Identify which cell holds the provided text, then report its [X, Y] central coordinate. 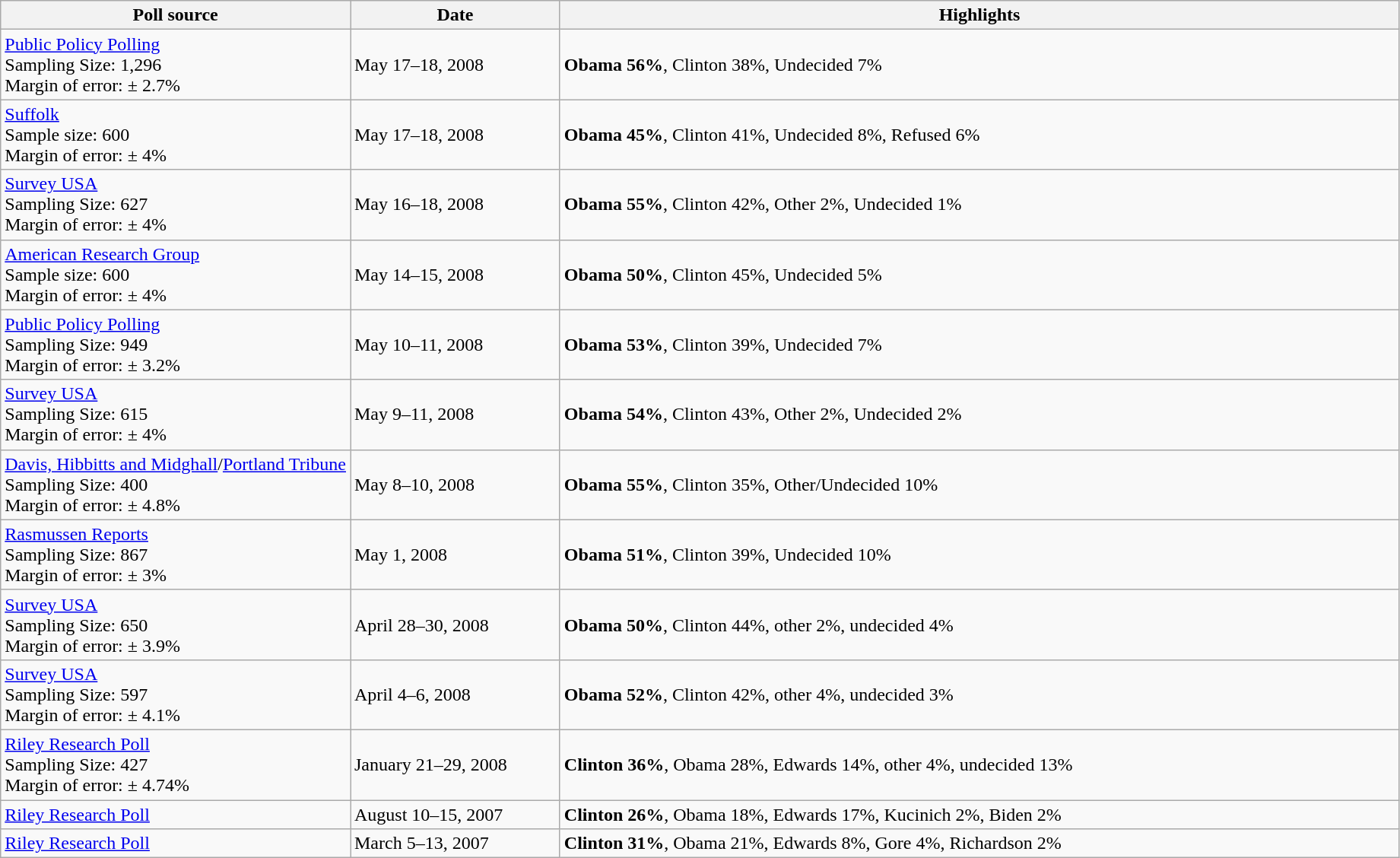
Obama 56%, Clinton 38%, Undecided 7% [979, 65]
Survey USASampling Size: 627 Margin of error: ± 4% [176, 205]
Survey USASampling Size: 597 Margin of error: ± 4.1% [176, 694]
Clinton 36%, Obama 28%, Edwards 14%, other 4%, undecided 13% [979, 764]
Obama 50%, Clinton 45%, Undecided 5% [979, 275]
Poll source [176, 15]
January 21–29, 2008 [455, 764]
Rasmussen ReportsSampling Size: 867 Margin of error: ± 3% [176, 555]
Survey USASampling Size: 650 Margin of error: ± 3.9% [176, 624]
March 5–13, 2007 [455, 844]
Obama 55%, Clinton 35%, Other/Undecided 10% [979, 485]
Public Policy PollingSampling Size: 949 Margin of error: ± 3.2% [176, 345]
May 9–11, 2008 [455, 415]
Obama 52%, Clinton 42%, other 4%, undecided 3% [979, 694]
Clinton 31%, Obama 21%, Edwards 8%, Gore 4%, Richardson 2% [979, 844]
Public Policy PollingSampling Size: 1,296 Margin of error: ± 2.7% [176, 65]
Clinton 26%, Obama 18%, Edwards 17%, Kucinich 2%, Biden 2% [979, 815]
Obama 54%, Clinton 43%, Other 2%, Undecided 2% [979, 415]
April 4–6, 2008 [455, 694]
May 16–18, 2008 [455, 205]
American Research GroupSample size: 600 Margin of error: ± 4% [176, 275]
Davis, Hibbitts and Midghall/Portland TribuneSampling Size: 400 Margin of error: ± 4.8% [176, 485]
Obama 55%, Clinton 42%, Other 2%, Undecided 1% [979, 205]
Obama 45%, Clinton 41%, Undecided 8%, Refused 6% [979, 135]
Highlights [979, 15]
May 8–10, 2008 [455, 485]
Survey USASampling Size: 615 Margin of error: ± 4% [176, 415]
May 1, 2008 [455, 555]
Date [455, 15]
Obama 51%, Clinton 39%, Undecided 10% [979, 555]
Obama 53%, Clinton 39%, Undecided 7% [979, 345]
May 10–11, 2008 [455, 345]
May 14–15, 2008 [455, 275]
April 28–30, 2008 [455, 624]
Obama 50%, Clinton 44%, other 2%, undecided 4% [979, 624]
SuffolkSample size: 600 Margin of error: ± 4% [176, 135]
Riley Research PollSampling Size: 427 Margin of error: ± 4.74% [176, 764]
August 10–15, 2007 [455, 815]
